Return (x, y) of the center of cell containing provided text 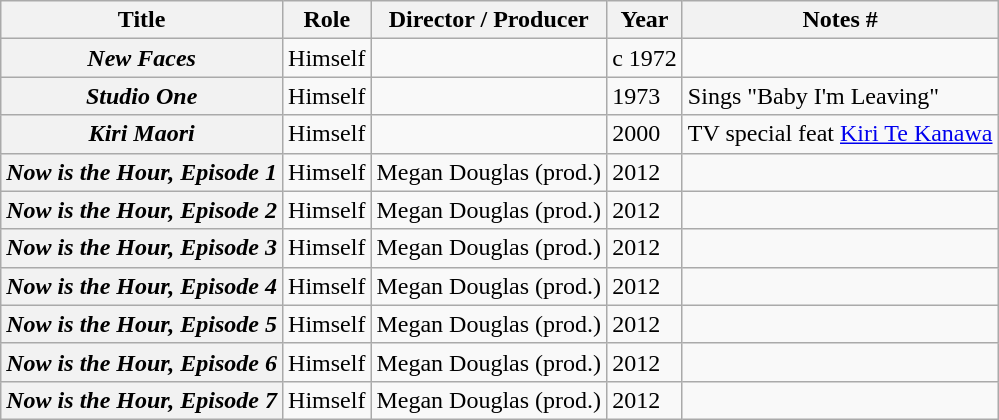
TV special feat Kiri Te Kanawa (840, 134)
Now is the Hour, Episode 1 (142, 172)
2000 (645, 134)
Sings "Baby I'm Leaving" (840, 96)
Title (142, 20)
Now is the Hour, Episode 4 (142, 286)
Now is the Hour, Episode 3 (142, 248)
New Faces (142, 58)
Now is the Hour, Episode 7 (142, 400)
Now is the Hour, Episode 5 (142, 324)
1973 (645, 96)
Studio One (142, 96)
c 1972 (645, 58)
Director / Producer (489, 20)
Kiri Maori (142, 134)
Year (645, 20)
Now is the Hour, Episode 2 (142, 210)
Role (327, 20)
Now is the Hour, Episode 6 (142, 362)
Notes # (840, 20)
